Identify which cell holds the provided text, then report its [x, y] central coordinate. 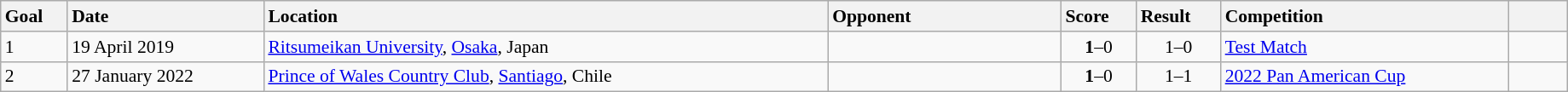
2022 Pan American Cup [1365, 77]
19 April 2019 [165, 47]
Date [165, 16]
Prince of Wales Country Club, Santiago, Chile [546, 77]
1–1 [1178, 77]
Goal [34, 16]
Competition [1365, 16]
Opponent [945, 16]
27 January 2022 [165, 77]
2 [34, 77]
Test Match [1365, 47]
Location [546, 16]
Ritsumeikan University, Osaka, Japan [546, 47]
1 [34, 47]
Score [1098, 16]
Result [1178, 16]
